Pinpoint the cell where the given text exists, returning its (X, Y) midpoint coordinate. 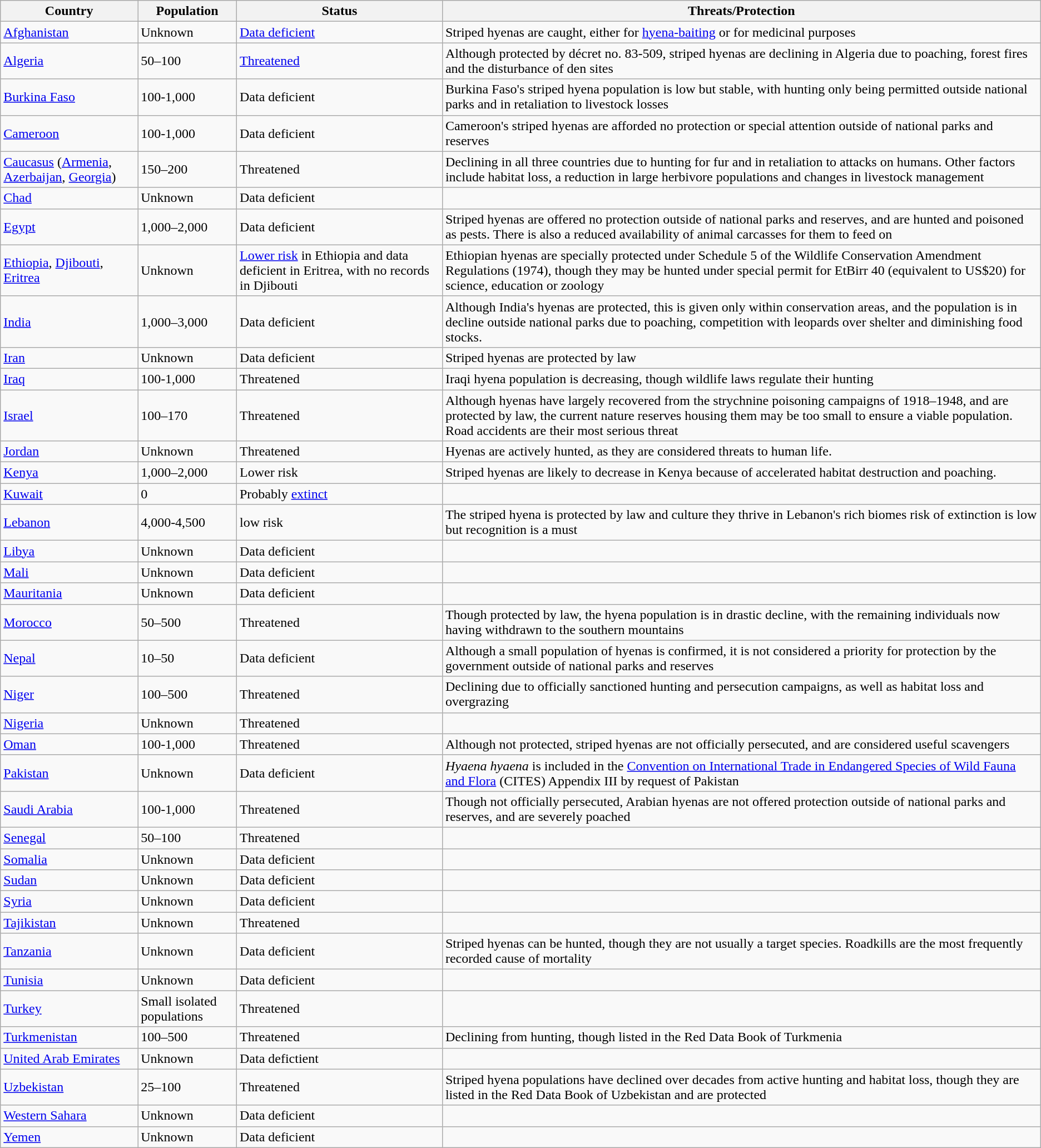
Yemen (69, 1137)
Niger (69, 694)
Cameroon's striped hyenas are afforded no protection or special attention outside of national parks and reserves (741, 133)
Turkey (69, 1009)
Though protected by law, the hyena population is in drastic decline, with the remaining individuals now having withdrawn to the southern mountains (741, 622)
Morocco (69, 622)
Threats/Protection (741, 11)
Nepal (69, 659)
Mauritania (69, 593)
1,000–3,000 (187, 321)
Iraq (69, 379)
Iran (69, 358)
Lower risk (339, 473)
Uzbekistan (69, 1087)
Striped hyenas are caught, either for hyena-baiting or for medicinal purposes (741, 32)
Country (69, 11)
Although not protected, striped hyenas are not officially persecuted, and are considered useful scavengers (741, 744)
India (69, 321)
low risk (339, 523)
Data defictient (339, 1058)
Declining from hunting, though listed in the Red Data Book of Turkmenia (741, 1037)
Lebanon (69, 523)
Kuwait (69, 494)
Hyenas are actively hunted, as they are considered threats to human life. (741, 452)
Saudi Arabia (69, 809)
Kenya (69, 473)
Syria (69, 902)
Oman (69, 744)
Afghanistan (69, 32)
Small isolated populations (187, 1009)
Jordan (69, 452)
The striped hyena is protected by law and culture they thrive in Lebanon's rich biomes risk of extinction is low but recognition is a must (741, 523)
Caucasus (Armenia, Azerbaijan, Georgia) (69, 169)
Cameroon (69, 133)
Algeria (69, 61)
Striped hyenas are likely to decrease in Kenya because of accelerated habitat destruction and poaching. (741, 473)
Although protected by décret no. 83-509, striped hyenas are declining in Algeria due to poaching, forest fires and the disturbance of den sites (741, 61)
Senegal (69, 838)
Tunisia (69, 980)
Libya (69, 551)
50–500 (187, 622)
Somalia (69, 859)
25–100 (187, 1087)
Striped hyenas are protected by law (741, 358)
Declining due to officially sanctioned hunting and persecution campaigns, as well as habitat loss and overgrazing (741, 694)
Sudan (69, 880)
Egypt (69, 227)
150–200 (187, 169)
Tanzania (69, 951)
Lower risk in Ethiopia and data deficient in Eritrea, with no records in Djibouti (339, 270)
Burkina Faso (69, 97)
Pakistan (69, 773)
Western Sahara (69, 1116)
Though not officially persecuted, Arabian hyenas are not offered protection outside of national parks and reserves, and are severely poached (741, 809)
Israel (69, 415)
0 (187, 494)
Probably extinct (339, 494)
Nigeria (69, 723)
100–170 (187, 415)
Mali (69, 572)
United Arab Emirates (69, 1058)
4,000-4,500 (187, 523)
Ethiopia, Djibouti, Eritrea (69, 270)
Iraqi hyena population is decreasing, though wildlife laws regulate their hunting (741, 379)
Status (339, 11)
Turkmenistan (69, 1037)
Striped hyenas can be hunted, though they are not usually a target species. Roadkills are the most frequently recorded cause of mortality (741, 951)
Tajikistan (69, 923)
Chad (69, 198)
Population (187, 11)
10–50 (187, 659)
